Find where the given text appears and provide that cell's center as [X, Y] coordinate. 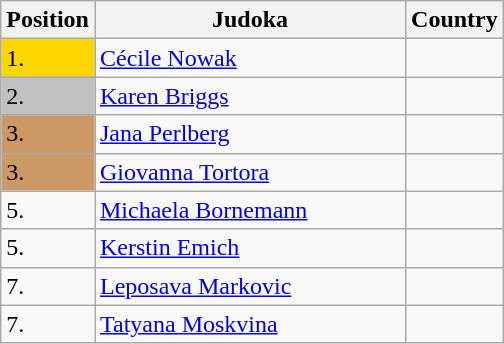
Michaela Bornemann [250, 210]
Judoka [250, 20]
Kerstin Emich [250, 248]
Cécile Nowak [250, 58]
Leposava Markovic [250, 286]
1. [48, 58]
Tatyana Moskvina [250, 324]
Karen Briggs [250, 96]
Jana Perlberg [250, 134]
2. [48, 96]
Giovanna Tortora [250, 172]
Position [48, 20]
Country [455, 20]
